Identify which cell holds the provided text, then report its [x, y] central coordinate. 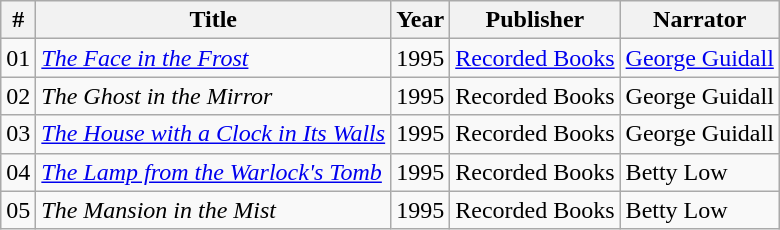
01 [18, 58]
02 [18, 96]
05 [18, 210]
The Face in the Frost [214, 58]
The Lamp from the Warlock's Tomb [214, 172]
03 [18, 134]
Narrator [700, 20]
The House with a Clock in Its Walls [214, 134]
Title [214, 20]
The Mansion in the Mist [214, 210]
Publisher [535, 20]
Year [420, 20]
The Ghost in the Mirror [214, 96]
04 [18, 172]
# [18, 20]
